Detect which cell encompasses the target text, then output its (x, y) center coordinate. 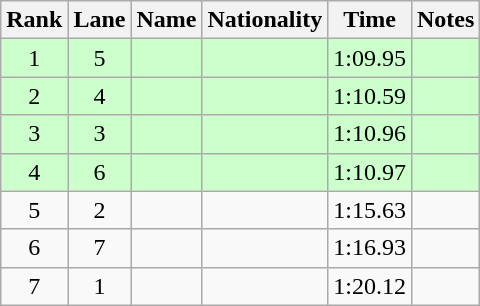
Time (370, 20)
1:09.95 (370, 58)
Notes (445, 20)
1:20.12 (370, 286)
1:10.59 (370, 96)
1:10.97 (370, 172)
Nationality (265, 20)
1:16.93 (370, 248)
Rank (34, 20)
1:10.96 (370, 134)
1:15.63 (370, 210)
Name (166, 20)
Lane (100, 20)
